Detect which cell encompasses the target text, then output its [x, y] center coordinate. 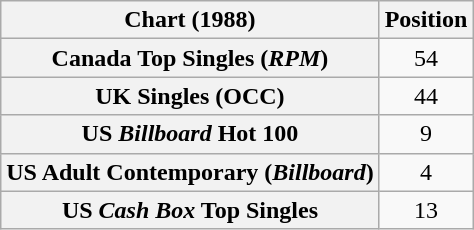
44 [426, 96]
Canada Top Singles (RPM) [190, 58]
US Billboard Hot 100 [190, 134]
US Adult Contemporary (Billboard) [190, 172]
UK Singles (OCC) [190, 96]
9 [426, 134]
Position [426, 20]
4 [426, 172]
54 [426, 58]
13 [426, 210]
Chart (1988) [190, 20]
US Cash Box Top Singles [190, 210]
